Return the (X, Y) coordinate for the center point of the cell that contains the specified text.  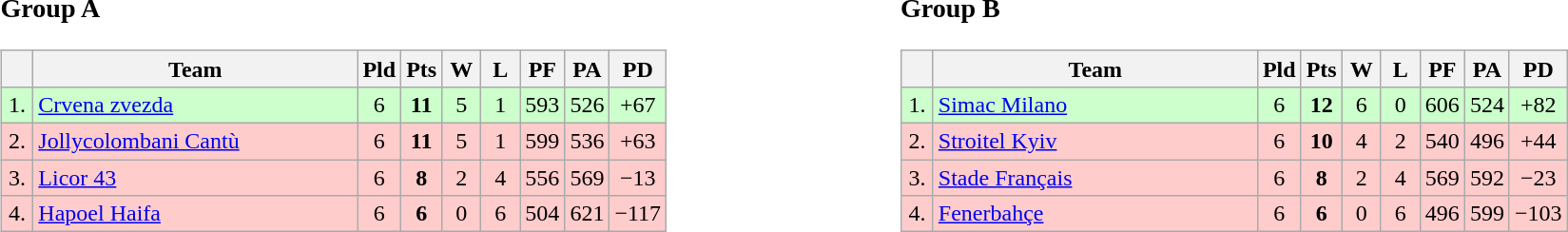
526 (588, 105)
+44 (1539, 142)
Licor 43 (196, 178)
−13 (638, 178)
Simac Milano (1095, 105)
Fenerbahçe (1095, 214)
Crvena zvezda (196, 105)
536 (588, 142)
593 (542, 105)
504 (542, 214)
Stroitel Kyiv (1095, 142)
+82 (1539, 105)
606 (1442, 105)
621 (588, 214)
Stade Français (1095, 178)
524 (1487, 105)
556 (542, 178)
+67 (638, 105)
540 (1442, 142)
592 (1487, 178)
10 (1322, 142)
−117 (638, 214)
Jollycolombani Cantù (196, 142)
12 (1322, 105)
−103 (1539, 214)
+63 (638, 142)
−23 (1539, 178)
Hapoel Haifa (196, 214)
